Identify which cell holds the provided text, then report its (x, y) central coordinate. 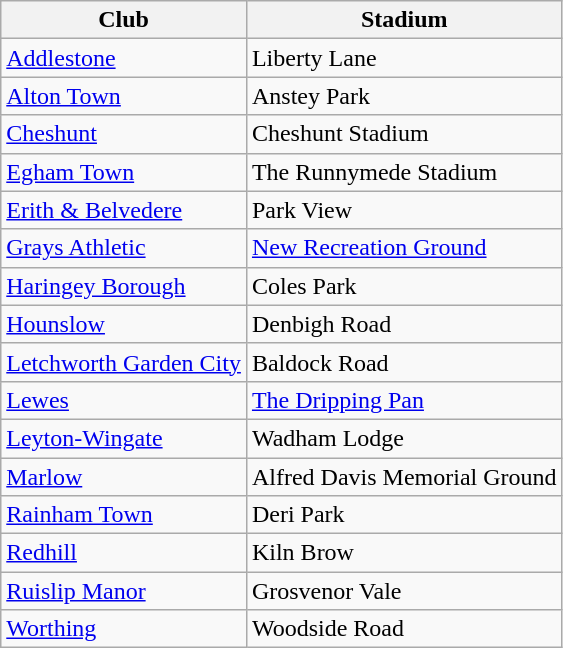
Haringey Borough (124, 286)
Liberty Lane (404, 58)
The Runnymede Stadium (404, 172)
Baldock Road (404, 362)
Redhill (124, 553)
Woodside Road (404, 629)
Denbigh Road (404, 324)
Club (124, 20)
Stadium (404, 20)
Cheshunt Stadium (404, 134)
Kiln Brow (404, 553)
Wadham Lodge (404, 438)
Worthing (124, 629)
Alfred Davis Memorial Ground (404, 477)
Grosvenor Vale (404, 591)
Egham Town (124, 172)
Grays Athletic (124, 248)
Cheshunt (124, 134)
New Recreation Ground (404, 248)
Erith & Belvedere (124, 210)
Hounslow (124, 324)
Alton Town (124, 96)
Leyton-Wingate (124, 438)
The Dripping Pan (404, 400)
Letchworth Garden City (124, 362)
Anstey Park (404, 96)
Park View (404, 210)
Deri Park (404, 515)
Ruislip Manor (124, 591)
Marlow (124, 477)
Coles Park (404, 286)
Rainham Town (124, 515)
Lewes (124, 400)
Addlestone (124, 58)
